Determine the (X, Y) coordinate at the center of the cell enclosing the given text.  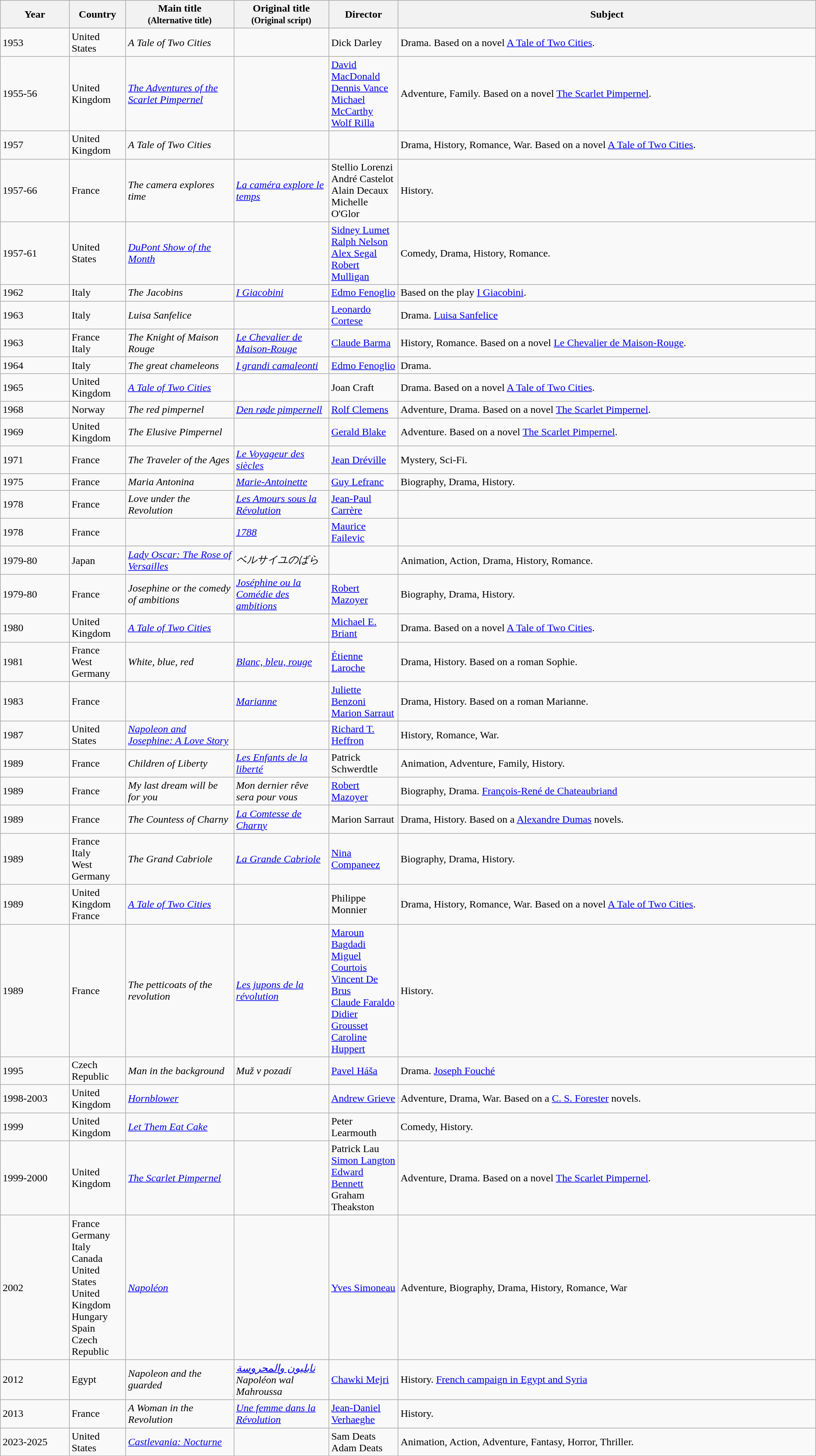
FranceGermanyItalyCanadaUnited StatesUnited KingdomHungarySpainCzech Republic (97, 1287)
Maroun BagdadiMiguel CourtoisVincent De BrusClaude FaraldoDidier GroussetCaroline Huppert (363, 990)
1980 (35, 628)
Animation, Action, Drama, History, Romance. (607, 561)
Napoleon and the guarded (180, 1380)
Jean-Daniel Verhaeghe (363, 1414)
Biography, Drama. François-René de Chateaubriand (607, 791)
Juliette BenzoniMarion Sarraut (363, 701)
Year (35, 15)
Jean-Paul Carrère (363, 505)
Patrick LauSimon LangtonEdward BennettGraham Theakston (363, 1178)
1957-66 (35, 190)
The Countess of Charny (180, 819)
Marianne (281, 701)
Muž v pozadí (281, 1071)
Sam DeatsAdam Deats (363, 1441)
1957 (35, 145)
The Elusive Pimpernel (180, 431)
Pavel Háša (363, 1071)
Andrew Grieve (363, 1099)
Sidney LumetRalph NelsonAlex SegalRobert Mulligan (363, 253)
The Grand Cabriole (180, 858)
1981 (35, 662)
Castlevania: Nocturne (180, 1441)
Michael E. Briant (363, 628)
1971 (35, 460)
Les Amours sous la Révolution (281, 505)
Stellio LorenziAndré CastelotAlain DecauxMichelle O'Glor (363, 190)
1965 (35, 387)
DuPont Show of the Month (180, 253)
Mystery, Sci-Fi. (607, 460)
Guy Lefranc (363, 482)
Yves Simoneau (363, 1287)
1999-2000 (35, 1178)
Drama. Joseph Fouché (607, 1071)
1788 (281, 532)
Drama, History. Based on a roman Marianne. (607, 701)
La Comtesse de Charny (281, 819)
The Scarlet Pimpernel (180, 1178)
History, Romance. Based on a novel Le Chevalier de Maison-Rouge. (607, 343)
Le Chevalier de Maison-Rouge (281, 343)
La caméra explore le temps (281, 190)
Rolf Clemens (363, 409)
Country (97, 15)
I grandi camaleonti (281, 365)
1969 (35, 431)
FranceItalyWest Germany (97, 858)
Original title(Original script) (281, 15)
Les jupons de la révolution (281, 990)
1955-56 (35, 94)
1995 (35, 1071)
1998-2003 (35, 1099)
Subject (607, 15)
Le Voyageur des siècles (281, 460)
Marion Sarraut (363, 819)
2002 (35, 1287)
The petticoats of the revolution (180, 990)
Chawki Mejri (363, 1380)
Drama. (607, 365)
Man in the background (180, 1071)
David MacDonaldDennis VanceMichael McCarthyWolf Rilla (363, 94)
Comedy, Drama, History, Romance. (607, 253)
Maurice Failevic (363, 532)
1983 (35, 701)
نابليون والمحروسةNapoléon wal Mahroussa (281, 1380)
FranceWest Germany (97, 662)
Czech Republic (97, 1071)
The camera explores time (180, 190)
1953 (35, 42)
Josephine or the comedy of ambitions (180, 594)
Drama, History. Based on a Alexandre Dumas novels. (607, 819)
Dick Darley (363, 42)
Gerald Blake (363, 431)
My last dream will be for you (180, 791)
Joan Craft (363, 387)
Marie-Antoinette (281, 482)
The Adventures of the Scarlet Pimpernel (180, 94)
Maria Antonina (180, 482)
The Knight of Maison Rouge (180, 343)
Adventure, Drama, War. Based on a C. S. Forester novels. (607, 1099)
2013 (35, 1414)
Jean Dréville (363, 460)
Napoléon (180, 1287)
Étienne Laroche (363, 662)
1987 (35, 735)
Peter Learmouth (363, 1127)
Egypt (97, 1380)
1968 (35, 409)
1975 (35, 482)
Japan (97, 561)
The Traveler of the Ages (180, 460)
History. French campaign in Egypt and Syria (607, 1380)
Joséphine ou la Comédie des ambitions (281, 594)
FranceItaly (97, 343)
Blanc, bleu, rouge (281, 662)
United KingdomFrance (97, 904)
I Giacobini (281, 293)
Claude Barma (363, 343)
Mon dernier rêve sera pour vous (281, 791)
Animation, Adventure, Family, History. (607, 763)
Napoleon and Josephine: A Love Story (180, 735)
Hornblower (180, 1099)
Les Enfants de la liberté (281, 763)
Based on the play I Giacobini. (607, 293)
A Woman in the Revolution (180, 1414)
La Grande Cabriole (281, 858)
Den røde pimpernell (281, 409)
Adventure. Based on a novel The Scarlet Pimpernel. (607, 431)
History, Romance, War. (607, 735)
1999 (35, 1127)
Comedy, History. (607, 1127)
Main title(Alternative title) (180, 15)
The Jacobins (180, 293)
Director (363, 15)
Patrick Schwerdtle (363, 763)
The red pimpernel (180, 409)
Drama. Luisa Sanfelice (607, 315)
Leonardo Cortese (363, 315)
2023-2025 (35, 1441)
The great chameleons (180, 365)
Norway (97, 409)
1964 (35, 365)
Philippe Monnier (363, 904)
Luisa Sanfelice (180, 315)
1957-61 (35, 253)
Love under the Revolution (180, 505)
Richard T. Heffron (363, 735)
Une femme dans la Révolution (281, 1414)
Drama, History. Based on a roman Sophie. (607, 662)
Lady Oscar: The Rose of Versailles (180, 561)
Adventure, Family. Based on a novel The Scarlet Pimpernel. (607, 94)
Animation, Action, Adventure, Fantasy, Horror, Thriller. (607, 1441)
2012 (35, 1380)
ベルサイユのばら (281, 561)
White, blue, red (180, 662)
Let Them Eat Cake (180, 1127)
1962 (35, 293)
Children of Liberty (180, 763)
Nina Companeez (363, 858)
Adventure, Biography, Drama, History, Romance, War (607, 1287)
